Identify which cell holds the provided text, then report its [x, y] central coordinate. 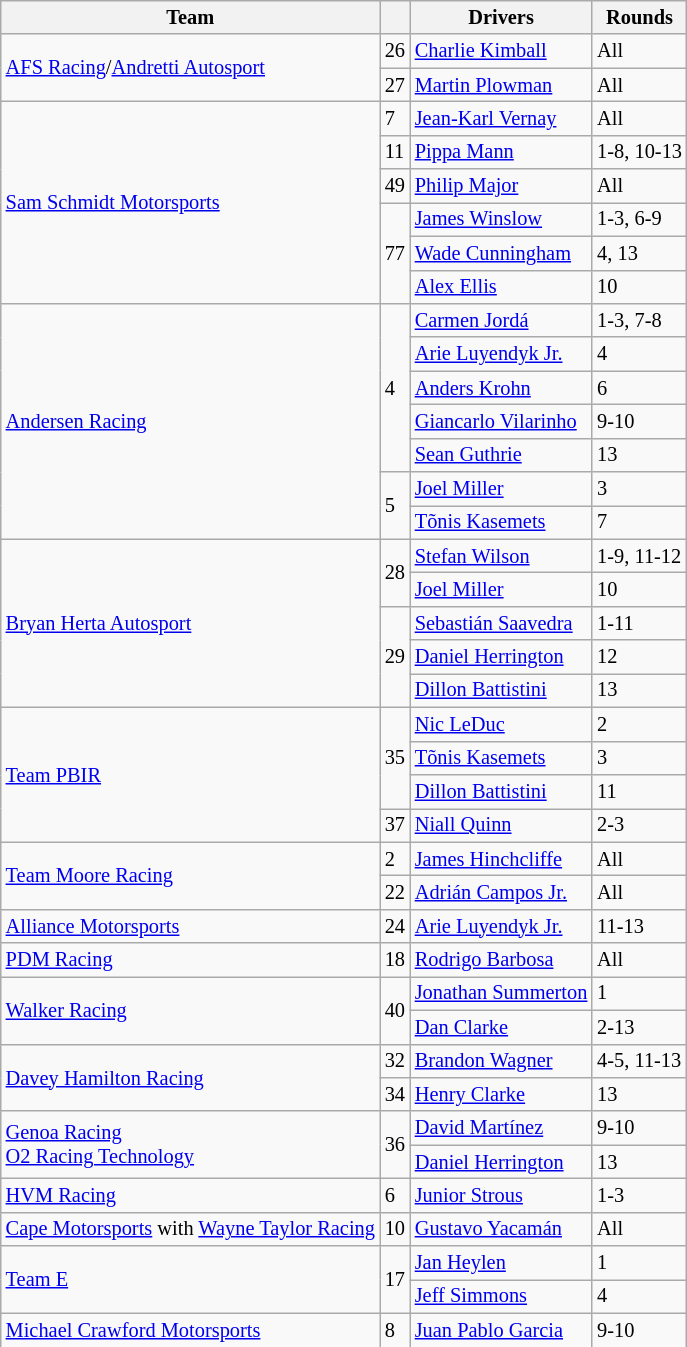
Gustavo Yacamán [501, 1229]
1-3, 6-9 [640, 219]
Juan Pablo Garcia [501, 1330]
Niall Quinn [501, 825]
HVM Racing [190, 1195]
26 [395, 51]
Jeff Simmons [501, 1296]
8 [395, 1330]
Sam Schmidt Motorsports [190, 202]
Michael Crawford Motorsports [190, 1330]
22 [395, 892]
29 [395, 656]
Alex Ellis [501, 287]
77 [395, 252]
Charlie Kimball [501, 51]
Stefan Wilson [501, 556]
17 [395, 1280]
Team PBIR [190, 774]
Andersen Racing [190, 421]
Walker Racing [190, 1010]
Jan Heylen [501, 1263]
Philip Major [501, 186]
Jean-Karl Vernay [501, 118]
Dan Clarke [501, 1027]
Cape Motorsports with Wayne Taylor Racing [190, 1229]
Martin Plowman [501, 85]
James Hinchcliffe [501, 859]
27 [395, 85]
1-3, 7-8 [640, 320]
1-9, 11-12 [640, 556]
1-3 [640, 1195]
37 [395, 825]
Sean Guthrie [501, 455]
Pippa Mann [501, 152]
Brandon Wagner [501, 1061]
Henry Clarke [501, 1094]
Jonathan Summerton [501, 993]
28 [395, 572]
34 [395, 1094]
1-8, 10-13 [640, 152]
AFS Racing/Andretti Autosport [190, 68]
Sebastián Saavedra [501, 623]
Junior Strous [501, 1195]
12 [640, 657]
2-3 [640, 825]
Drivers [501, 17]
35 [395, 758]
Nic LeDuc [501, 724]
18 [395, 960]
5 [395, 506]
Carmen Jordá [501, 320]
Team E [190, 1280]
Davey Hamilton Racing [190, 1078]
James Winslow [501, 219]
Alliance Motorsports [190, 926]
Bryan Herta Autosport [190, 623]
Wade Cunningham [501, 253]
1-11 [640, 623]
David Martínez [501, 1128]
4, 13 [640, 253]
40 [395, 1010]
Giancarlo Vilarinho [501, 421]
Team [190, 17]
Team Moore Racing [190, 876]
32 [395, 1061]
24 [395, 926]
Adrián Campos Jr. [501, 892]
4-5, 11-13 [640, 1061]
PDM Racing [190, 960]
36 [395, 1144]
49 [395, 186]
11-13 [640, 926]
Rounds [640, 17]
Anders Krohn [501, 388]
Rodrigo Barbosa [501, 960]
Genoa Racing O2 Racing Technology [190, 1144]
2-13 [640, 1027]
